Detect which cell encompasses the target text, then output its (X, Y) center coordinate. 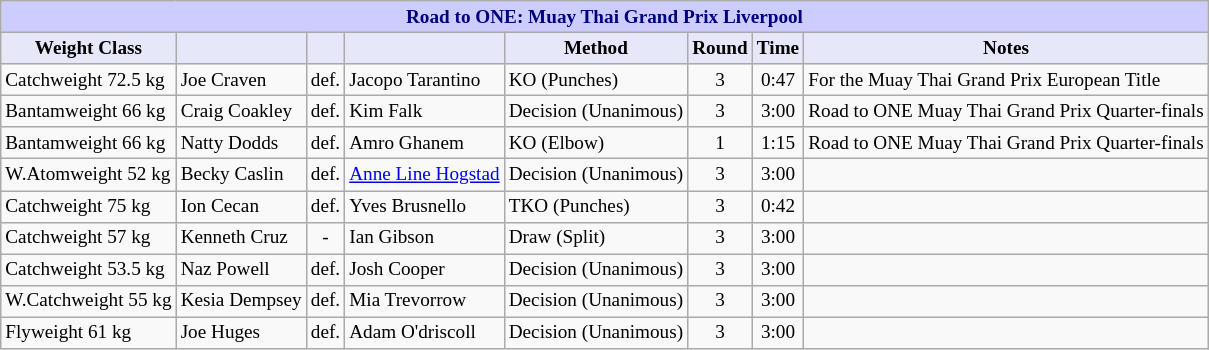
0:42 (778, 206)
Mia Trevorrow (424, 301)
Jacopo Tarantino (424, 80)
Kenneth Cruz (241, 238)
Draw (Split) (596, 238)
Amro Ghanem (424, 143)
Road to ONE: Muay Thai Grand Prix Liverpool (604, 17)
Anne Line Hogstad (424, 175)
For the Muay Thai Grand Prix European Title (1006, 80)
Josh Cooper (424, 270)
Yves Brusnello (424, 206)
Becky Caslin (241, 175)
Round (720, 48)
Ian Gibson (424, 238)
Adam O'driscoll (424, 333)
- (325, 238)
Joe Huges (241, 333)
Catchweight 57 kg (88, 238)
TKO (Punches) (596, 206)
Time (778, 48)
Craig Coakley (241, 111)
Kesia Dempsey (241, 301)
Flyweight 61 kg (88, 333)
Natty Dodds (241, 143)
Notes (1006, 48)
W.Catchweight 55 kg (88, 301)
Catchweight 72.5 kg (88, 80)
1:15 (778, 143)
Kim Falk (424, 111)
W.Atomweight 52 kg (88, 175)
Catchweight 75 kg (88, 206)
KO (Punches) (596, 80)
Catchweight 53.5 kg (88, 270)
Weight Class (88, 48)
Method (596, 48)
1 (720, 143)
KO (Elbow) (596, 143)
Ion Cecan (241, 206)
Naz Powell (241, 270)
Joe Craven (241, 80)
0:47 (778, 80)
